Detect which cell encompasses the target text, then output its (X, Y) center coordinate. 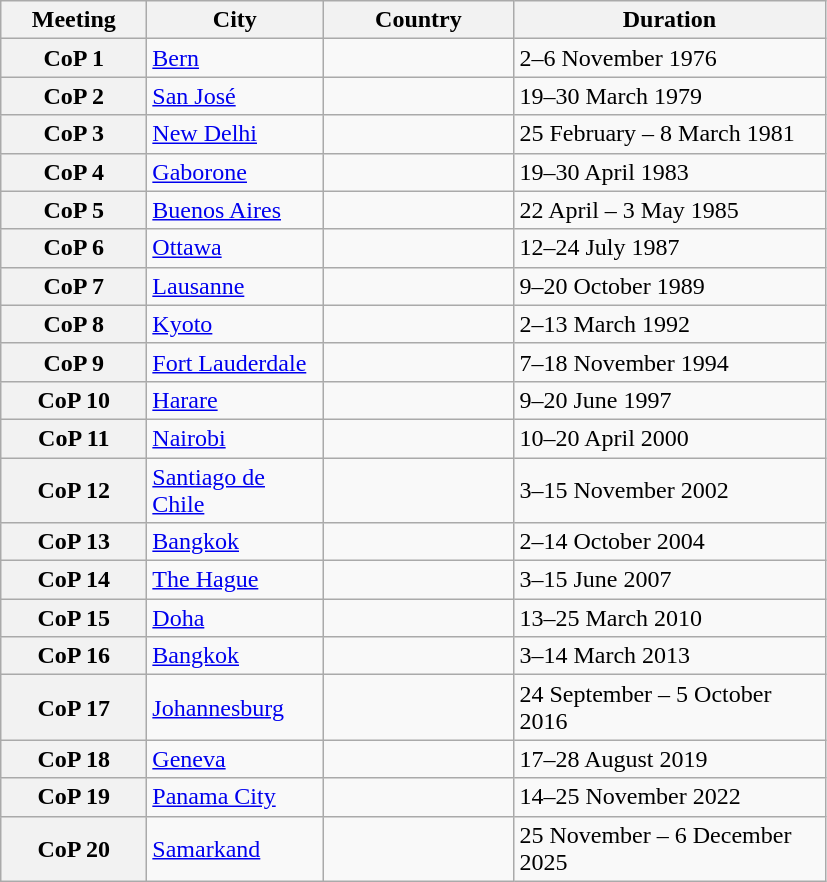
Fort Lauderdale (235, 362)
City (235, 20)
2–6 November 1976 (670, 58)
24 September – 5 October 2016 (670, 708)
10–20 April 2000 (670, 438)
CoP 2 (74, 96)
Doha (235, 618)
CoP 20 (74, 848)
Lausanne (235, 286)
CoP 8 (74, 324)
3–15 November 2002 (670, 490)
CoP 18 (74, 759)
CoP 1 (74, 58)
San José (235, 96)
CoP 7 (74, 286)
CoP 4 (74, 172)
Johannesburg (235, 708)
Bern (235, 58)
Country (418, 20)
CoP 9 (74, 362)
25 February – 8 March 1981 (670, 134)
Gaborone (235, 172)
CoP 17 (74, 708)
CoP 11 (74, 438)
3–15 June 2007 (670, 580)
19–30 March 1979 (670, 96)
Harare (235, 400)
22 April – 3 May 1985 (670, 210)
9–20 June 1997 (670, 400)
25 November – 6 December 2025 (670, 848)
13–25 March 2010 (670, 618)
Kyoto (235, 324)
19–30 April 1983 (670, 172)
Geneva (235, 759)
12–24 July 1987 (670, 248)
The Hague (235, 580)
Panama City (235, 797)
2–13 March 1992 (670, 324)
CoP 16 (74, 656)
New Delhi (235, 134)
3–14 March 2013 (670, 656)
CoP 6 (74, 248)
CoP 14 (74, 580)
9–20 October 1989 (670, 286)
Samarkand (235, 848)
Duration (670, 20)
CoP 10 (74, 400)
17–28 August 2019 (670, 759)
Ottawa (235, 248)
CoP 13 (74, 542)
CoP 15 (74, 618)
2–14 October 2004 (670, 542)
CoP 5 (74, 210)
CoP 19 (74, 797)
CoP 3 (74, 134)
7–18 November 1994 (670, 362)
CoP 12 (74, 490)
Buenos Aires (235, 210)
Nairobi (235, 438)
14–25 November 2022 (670, 797)
Meeting (74, 20)
Santiago de Chile (235, 490)
